Output the [X, Y] coordinate of the center of the cell containing the given text.  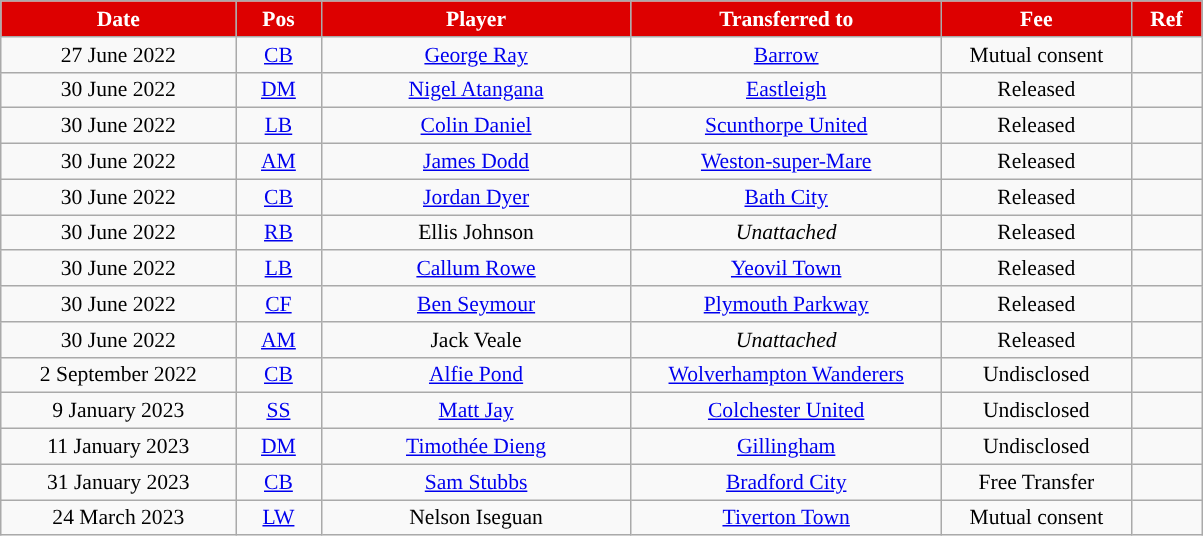
CF [278, 304]
Colin Daniel [476, 126]
Callum Rowe [476, 269]
27 June 2022 [118, 55]
Nigel Atangana [476, 90]
24 March 2023 [118, 518]
Timothée Dieng [476, 447]
Transferred to [786, 19]
Alfie Pond [476, 375]
Plymouth Parkway [786, 304]
SS [278, 411]
Barrow [786, 55]
Yeovil Town [786, 269]
Eastleigh [786, 90]
Date [118, 19]
Nelson Iseguan [476, 518]
Sam Stubbs [476, 482]
Ellis Johnson [476, 233]
RB [278, 233]
Ben Seymour [476, 304]
Gillingham [786, 447]
Free Transfer [1036, 482]
31 January 2023 [118, 482]
11 January 2023 [118, 447]
Bradford City [786, 482]
Colchester United [786, 411]
LW [278, 518]
Weston-super-Mare [786, 162]
Ref [1166, 19]
2 September 2022 [118, 375]
Jordan Dyer [476, 197]
9 January 2023 [118, 411]
James Dodd [476, 162]
George Ray [476, 55]
Scunthorpe United [786, 126]
Wolverhampton Wanderers [786, 375]
Pos [278, 19]
Tiverton Town [786, 518]
Jack Veale [476, 340]
Player [476, 19]
Matt Jay [476, 411]
Bath City [786, 197]
Fee [1036, 19]
